Extract the (X, Y) coordinate from the center of the cell holding the provided text.  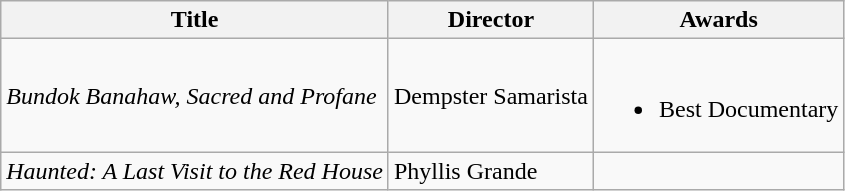
Awards (718, 20)
Dempster Samarista (490, 96)
Director (490, 20)
Bundok Banahaw, Sacred and Profane (195, 96)
Haunted: A Last Visit to the Red House (195, 171)
Title (195, 20)
Phyllis Grande (490, 171)
Best Documentary (718, 96)
